Scan for the cell matching the given text and deliver its [x, y] coordinate at center. 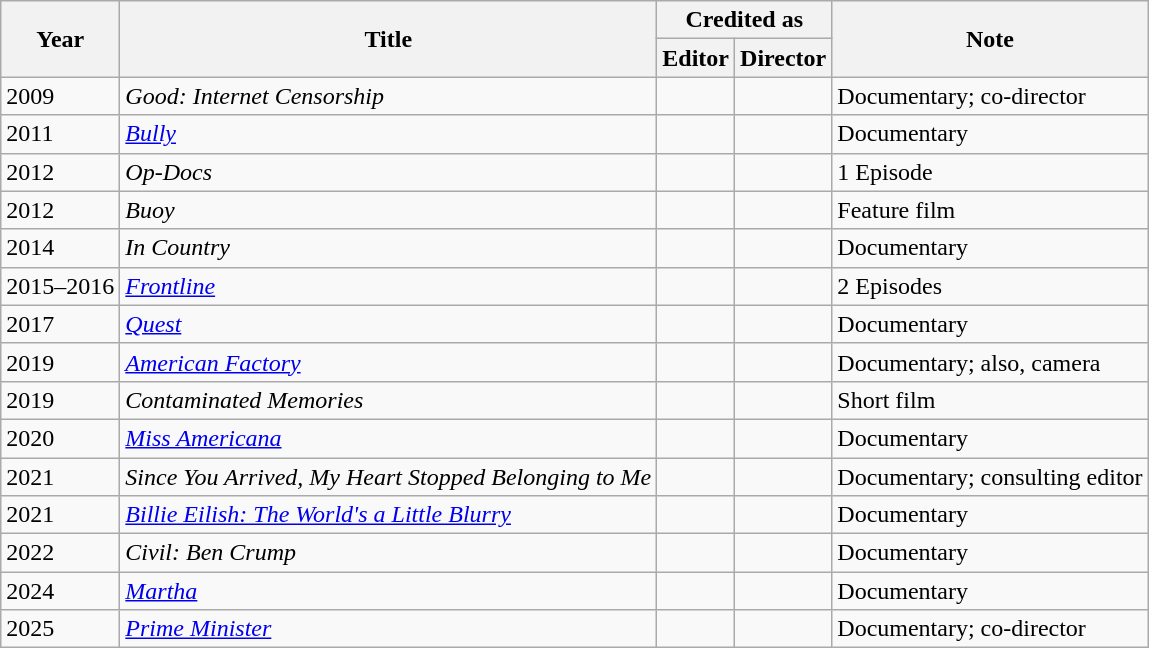
Since You Arrived, My Heart Stopped Belonging to Me [388, 477]
Martha [388, 591]
Documentary; also, camera [990, 362]
Buoy [388, 210]
Year [60, 39]
Civil: Ben Crump [388, 553]
Feature film [990, 210]
2015–2016 [60, 286]
Note [990, 39]
Title [388, 39]
In Country [388, 248]
2009 [60, 96]
2 Episodes [990, 286]
2022 [60, 553]
Miss Americana [388, 438]
2014 [60, 248]
2017 [60, 324]
American Factory [388, 362]
Bully [388, 134]
2024 [60, 591]
Director [784, 58]
Editor [696, 58]
Billie Eilish: The World's a Little Blurry [388, 515]
2020 [60, 438]
Contaminated Memories [388, 400]
Frontline [388, 286]
1 Episode [990, 172]
2011 [60, 134]
Prime Minister [388, 629]
Credited as [744, 20]
Good: Internet Censorship [388, 96]
Short film [990, 400]
2025 [60, 629]
Documentary; consulting editor [990, 477]
Quest [388, 324]
Op-Docs [388, 172]
